Return [x, y] of the center of cell containing provided text 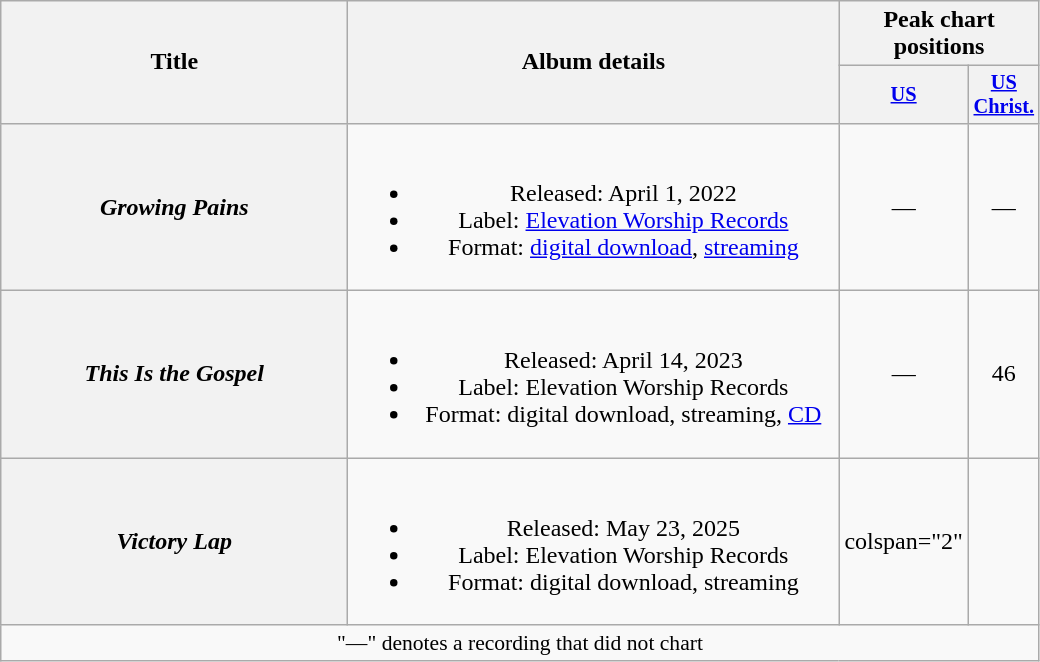
This Is the Gospel [174, 374]
US [904, 95]
Album details [594, 62]
Released: April 14, 2023Label: Elevation Worship RecordsFormat: digital download, streaming, CD [594, 374]
Released: April 1, 2022Label: Elevation Worship RecordsFormat: digital download, streaming [594, 206]
Victory Lap [174, 542]
Released: May 23, 2025Label: Elevation Worship RecordsFormat: digital download, streaming [594, 542]
Growing Pains [174, 206]
46 [1004, 374]
Peak chart positions [939, 34]
"—" denotes a recording that did not chart [520, 643]
Title [174, 62]
USChrist. [1004, 95]
colspan="2" [904, 542]
